Provide the (X, Y) coordinate of the cell's center where the given text is located.  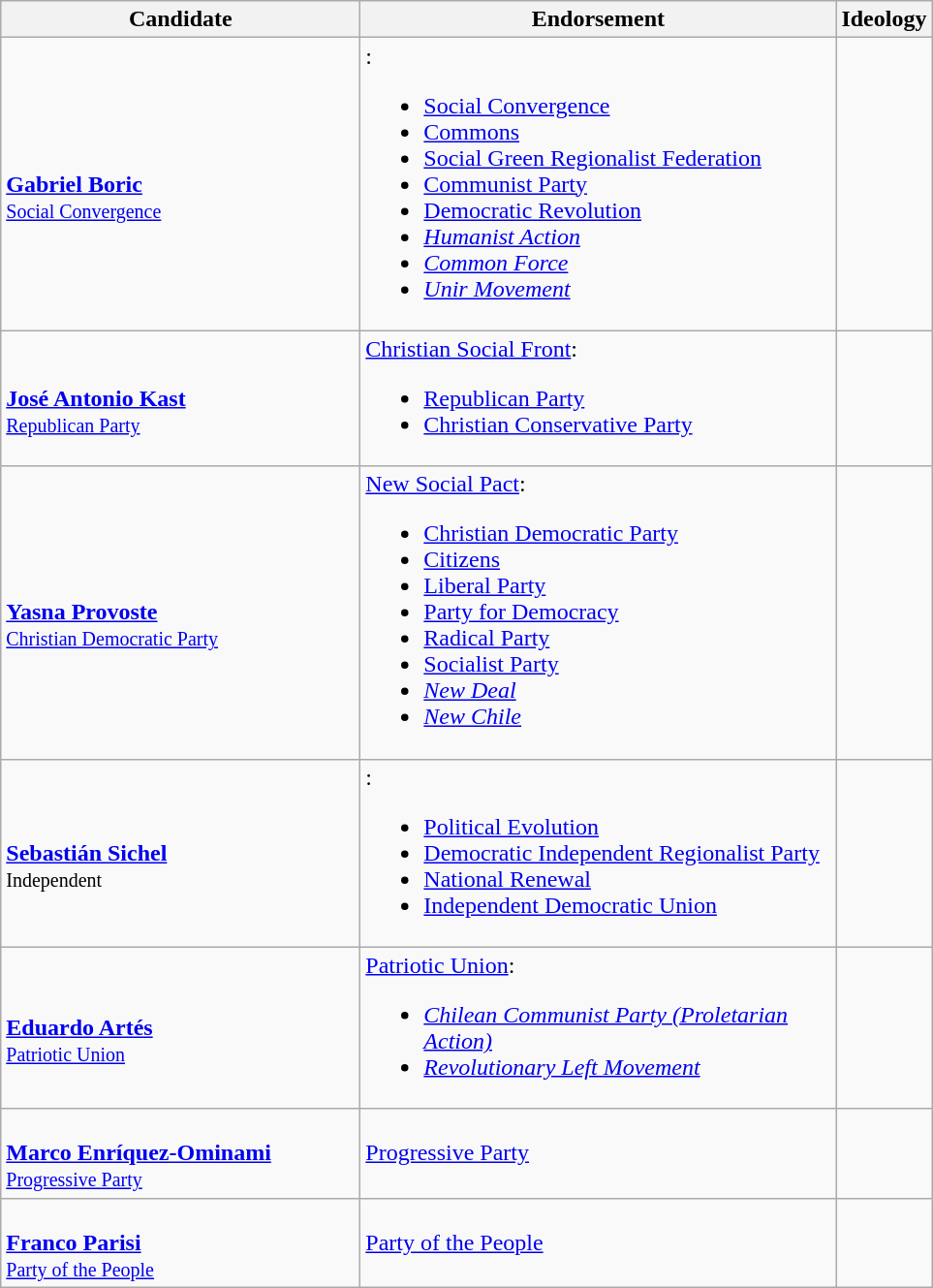
Franco ParisiParty of the People (180, 1242)
New Social Pact: Christian Democratic Party Citizens Liberal Party Party for Democracy Radical Party Socialist Party New DealNew Chile (599, 613)
Sebastián SichelIndependent (180, 853)
José Antonio KastRepublican Party (180, 398)
Ideology (884, 19)
: Social Convergence CommonsSocial Green Regionalist Federation Communist Party Democratic Revolution Humanist Action Common Force Unir Movement (599, 184)
Eduardo ArtésPatriotic Union (180, 1027)
: Political Evolution Democratic Independent Regionalist Party National Renewal Independent Democratic Union (599, 853)
Progressive Party (599, 1153)
Candidate (180, 19)
Endorsement (599, 19)
Marco Enríquez-OminamiProgressive Party (180, 1153)
Yasna ProvosteChristian Democratic Party (180, 613)
Patriotic Union: Chilean Communist Party (Proletarian Action) Revolutionary Left Movement (599, 1027)
Gabriel BoricSocial Convergence (180, 184)
Christian Social Front: Republican Party Christian Conservative Party (599, 398)
Party of the People (599, 1242)
